From the cell containing the given text, extract its center point as (x, y) coordinate. 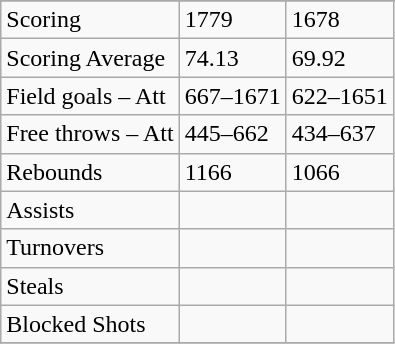
Blocked Shots (90, 324)
Field goals – Att (90, 96)
Scoring Average (90, 58)
Free throws – Att (90, 134)
Steals (90, 286)
667–1671 (232, 96)
74.13 (232, 58)
Rebounds (90, 172)
1779 (232, 20)
434–637 (340, 134)
1678 (340, 20)
1166 (232, 172)
1066 (340, 172)
Scoring (90, 20)
Assists (90, 210)
Turnovers (90, 248)
445–662 (232, 134)
69.92 (340, 58)
622–1651 (340, 96)
